Pinpoint the cell where the given text exists, returning its (X, Y) midpoint coordinate. 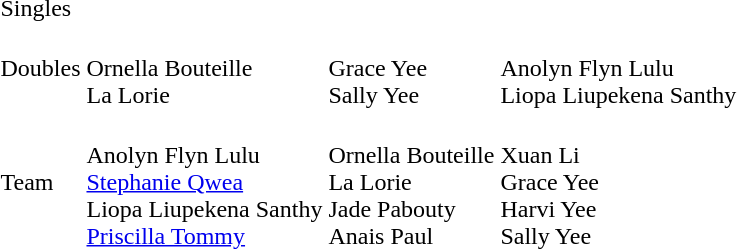
Ornella BouteilleLa Lorie (204, 68)
Grace YeeSally Yee (412, 68)
